Provide the [X, Y] coordinate of the cell's center where the given text is located.  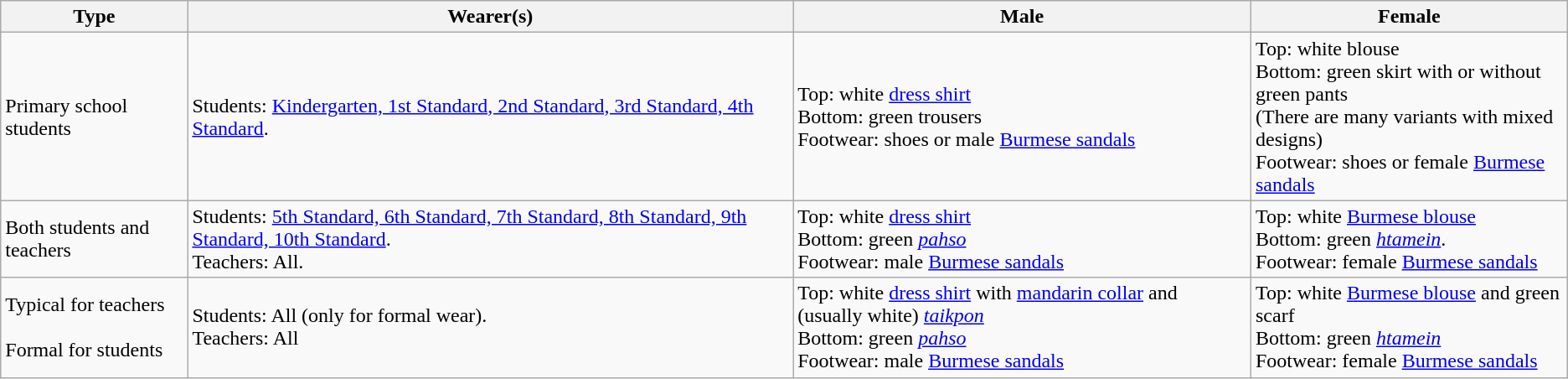
Both students and teachers [94, 239]
Top: white Burmese blouseBottom: green htamein. Footwear: female Burmese sandals [1409, 239]
Top: white dress shirtBottom: green trousersFootwear: shoes or male Burmese sandals [1022, 117]
Type [94, 17]
Wearer(s) [491, 17]
Top: white dress shirtBottom: green pahsoFootwear: male Burmese sandals [1022, 239]
Students: 5th Standard, 6th Standard, 7th Standard, 8th Standard, 9th Standard, 10th Standard. Teachers: All. [491, 239]
Typical for teachersFormal for students [94, 327]
Students: All (only for formal wear). Teachers: All [491, 327]
Top: white dress shirt with mandarin collar and (usually white) taikponBottom: green pahsoFootwear: male Burmese sandals [1022, 327]
Students: Kindergarten, 1st Standard, 2nd Standard, 3rd Standard, 4th Standard. [491, 117]
Female [1409, 17]
Top: white Burmese blouse and green scarfBottom: green htameinFootwear: female Burmese sandals [1409, 327]
Primary school students [94, 117]
Male [1022, 17]
Top: white blouseBottom: green skirt with or without green pants(There are many variants with mixed designs)Footwear: shoes or female Burmese sandals [1409, 117]
